Determine the (X, Y) coordinate at the center of the cell enclosing the given text.  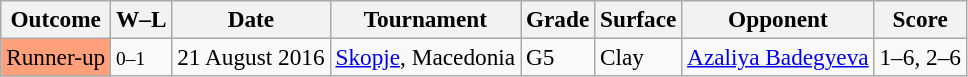
Opponent (778, 19)
Grade (558, 19)
Date (251, 19)
1–6, 2–6 (920, 57)
W–L (142, 19)
21 August 2016 (251, 57)
Skopje, Macedonia (425, 57)
Surface (638, 19)
Score (920, 19)
Tournament (425, 19)
Runner-up (56, 57)
Outcome (56, 19)
G5 (558, 57)
Azaliya Badegyeva (778, 57)
0–1 (142, 57)
Clay (638, 57)
